Output the (X, Y) coordinate of the center of the cell containing the given text.  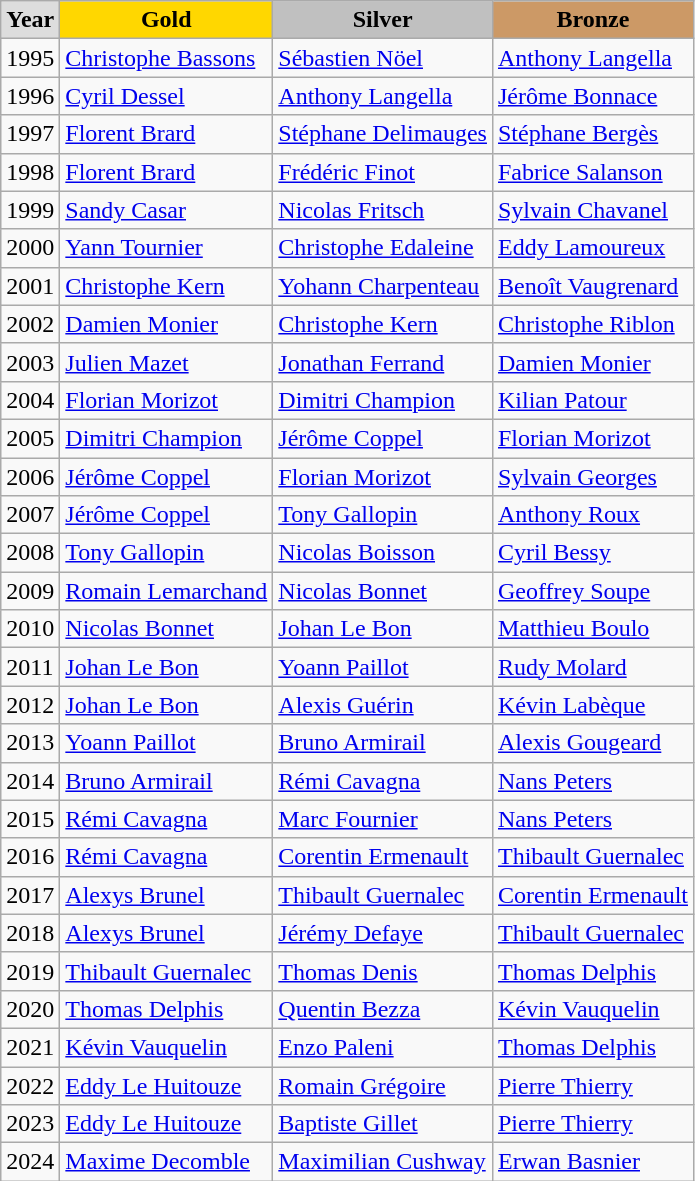
Christophe Edaleine (383, 248)
Sébastien Nöel (383, 58)
Jérémy Defaye (383, 933)
1995 (30, 58)
Maximilian Cushway (383, 1162)
2008 (30, 553)
Cyril Dessel (166, 96)
2024 (30, 1162)
Matthieu Boulo (592, 629)
Kévin Labèque (592, 705)
2002 (30, 324)
2015 (30, 819)
Romain Grégoire (383, 1085)
2006 (30, 477)
Jérôme Bonnace (592, 96)
Gold (166, 20)
2013 (30, 743)
Christophe Bassons (166, 58)
Frédéric Finot (383, 172)
2023 (30, 1124)
Geoffrey Soupe (592, 591)
2018 (30, 933)
2019 (30, 971)
Benoît Vaugrenard (592, 286)
Year (30, 20)
Enzo Paleni (383, 1047)
Alexis Guérin (383, 705)
2022 (30, 1085)
2000 (30, 248)
2020 (30, 1009)
2004 (30, 400)
Anthony Roux (592, 515)
2012 (30, 705)
Cyril Bessy (592, 553)
Sylvain Chavanel (592, 210)
Thomas Denis (383, 971)
Sylvain Georges (592, 477)
2017 (30, 895)
Yann Tournier (166, 248)
Maxime Decomble (166, 1162)
Rudy Molard (592, 667)
Stéphane Bergès (592, 134)
Marc Fournier (383, 819)
Jonathan Ferrand (383, 362)
Baptiste Gillet (383, 1124)
Eddy Lamoureux (592, 248)
1996 (30, 96)
Nicolas Fritsch (383, 210)
Kilian Patour (592, 400)
Erwan Basnier (592, 1162)
Silver (383, 20)
Alexis Gougeard (592, 743)
2007 (30, 515)
2011 (30, 667)
Christophe Riblon (592, 324)
2001 (30, 286)
Romain Lemarchand (166, 591)
1997 (30, 134)
2014 (30, 781)
Yohann Charpenteau (383, 286)
1998 (30, 172)
2005 (30, 438)
2016 (30, 857)
1999 (30, 210)
Quentin Bezza (383, 1009)
Fabrice Salanson (592, 172)
Bronze (592, 20)
Sandy Casar (166, 210)
Julien Mazet (166, 362)
Stéphane Delimauges (383, 134)
2003 (30, 362)
Nicolas Boisson (383, 553)
2021 (30, 1047)
2009 (30, 591)
2010 (30, 629)
